Find where the given text appears and provide that cell's center as [X, Y] coordinate. 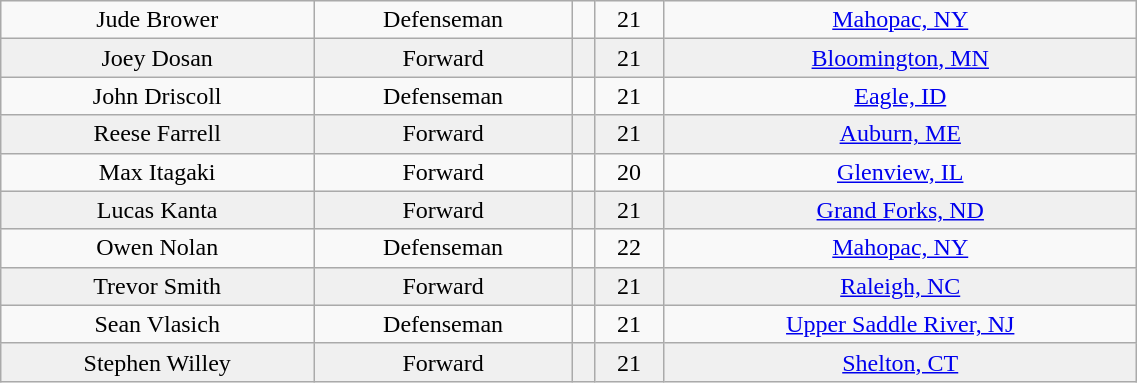
Upper Saddle River, NJ [900, 324]
Bloomington, MN [900, 58]
Reese Farrell [158, 134]
Trevor Smith [158, 286]
Raleigh, NC [900, 286]
Stephen Willey [158, 362]
Shelton, CT [900, 362]
Jude Brower [158, 20]
John Driscoll [158, 96]
22 [628, 248]
Lucas Kanta [158, 210]
Owen Nolan [158, 248]
Eagle, ID [900, 96]
Grand Forks, ND [900, 210]
Auburn, ME [900, 134]
Glenview, IL [900, 172]
Joey Dosan [158, 58]
Sean Vlasich [158, 324]
20 [628, 172]
Max Itagaki [158, 172]
